For the text-containing cell, return its midpoint in (X, Y) coordinate format. 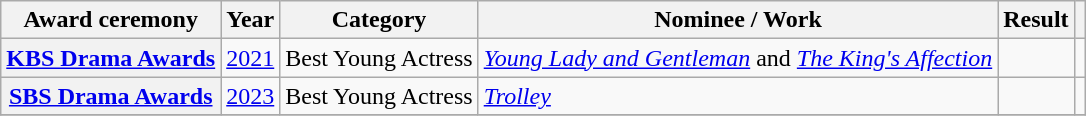
Result (1036, 20)
Award ceremony (111, 20)
2023 (250, 96)
Nominee / Work (738, 20)
2021 (250, 58)
Category (379, 20)
Year (250, 20)
KBS Drama Awards (111, 58)
Trolley (738, 96)
SBS Drama Awards (111, 96)
Young Lady and Gentleman and The King's Affection (738, 58)
